Find where the given text appears and provide that cell's center as [x, y] coordinate. 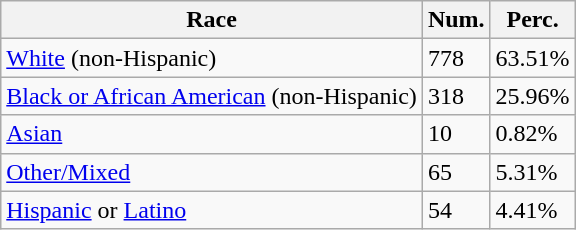
Asian [212, 134]
318 [456, 96]
778 [456, 58]
Num. [456, 20]
0.82% [532, 134]
25.96% [532, 96]
63.51% [532, 58]
Race [212, 20]
5.31% [532, 172]
Perc. [532, 20]
Hispanic or Latino [212, 210]
Other/Mixed [212, 172]
Black or African American (non-Hispanic) [212, 96]
65 [456, 172]
White (non-Hispanic) [212, 58]
4.41% [532, 210]
10 [456, 134]
54 [456, 210]
